Return [x, y] of the center of cell containing provided text 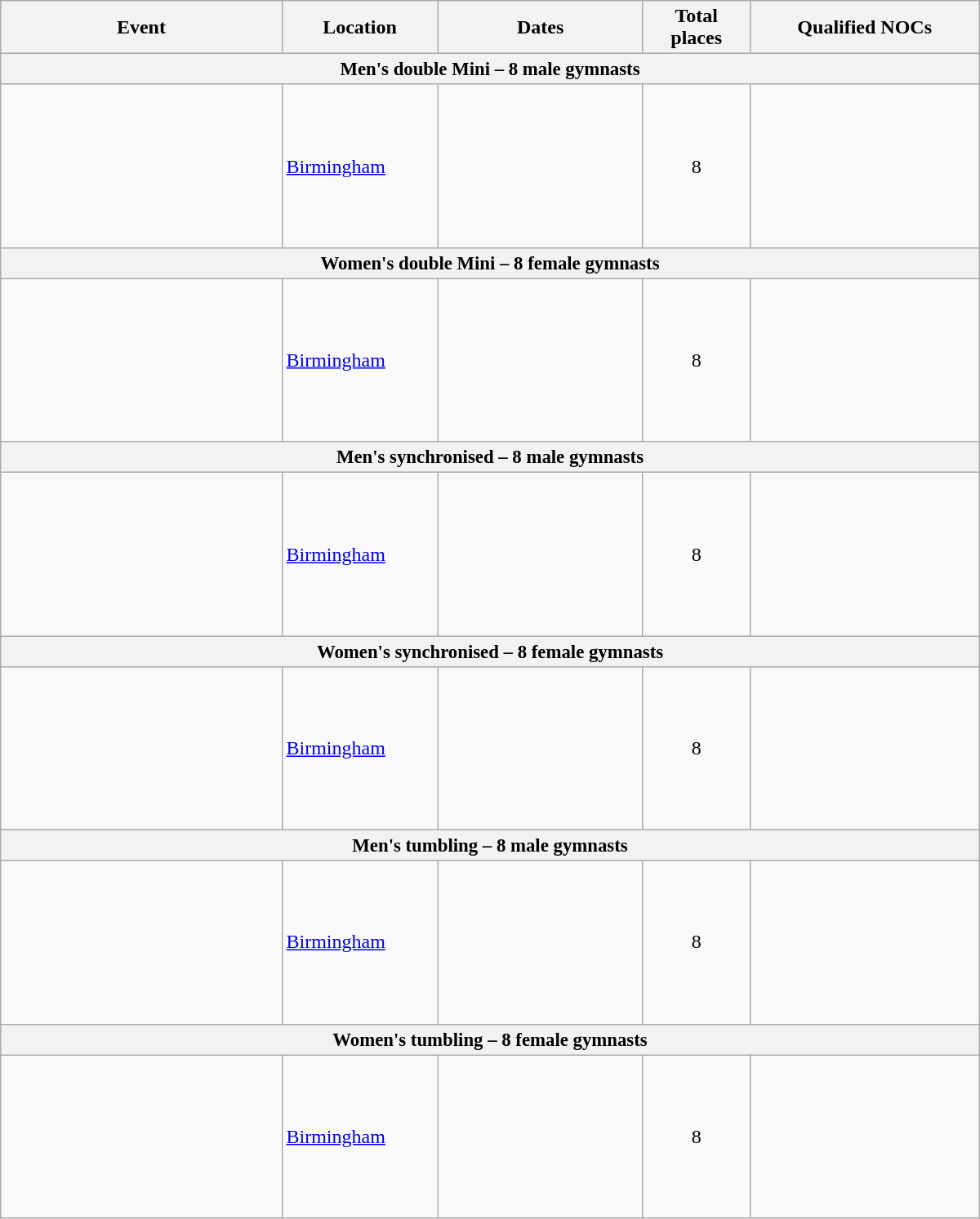
Qualified NOCs [864, 28]
Women's tumbling – 8 female gymnasts [490, 1039]
Men's synchronised – 8 male gymnasts [490, 457]
Location [359, 28]
Women's synchronised – 8 female gymnasts [490, 652]
Event [141, 28]
Dates [541, 28]
Men's double Mini – 8 male gymnasts [490, 69]
Women's double Mini – 8 female gymnasts [490, 263]
Total places [696, 28]
Men's tumbling – 8 male gymnasts [490, 845]
